Locate the cell with the specified text and output its [x, y] center coordinate. 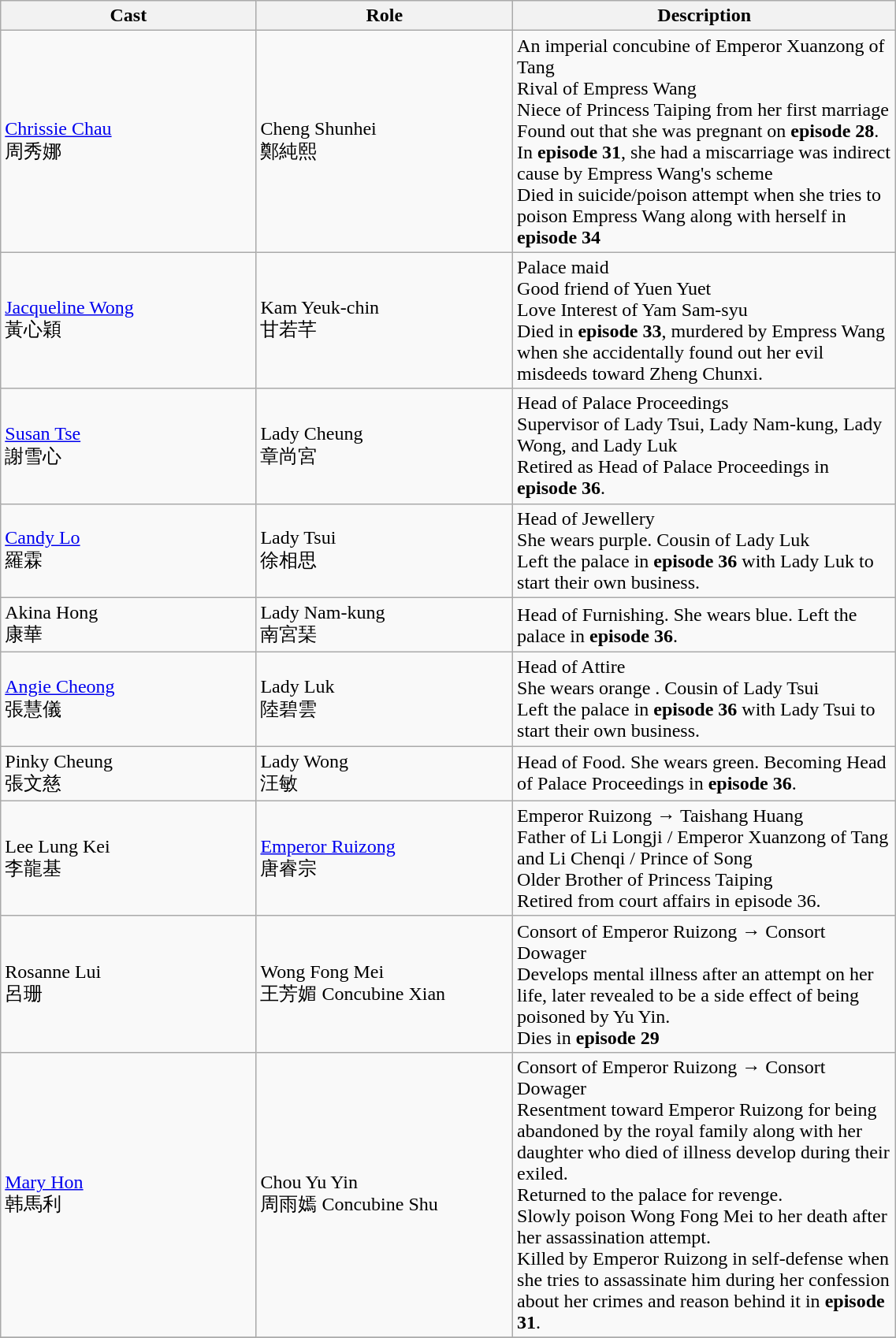
Chrissie Chau 周秀娜 [128, 142]
Head of Jewellery She wears purple. Cousin of Lady Luk Left the palace in episode 36 with Lady Luk to start their own business. [705, 550]
Emperor Ruizong 唐睿宗 [385, 858]
Kam Yeuk-chin 甘若芊 [385, 320]
Lady Nam-kung 南宮琹 [385, 625]
Head of Food. She wears green. Becoming Head of Palace Proceedings in episode 36. [705, 774]
Candy Lo 羅霖 [128, 550]
Chou Yu Yin 周雨嫣 Concubine Shu [385, 1195]
Lee Lung Kei 李龍基 [128, 858]
Head of Attire She wears orange . Cousin of Lady Tsui Left the palace in episode 36 with Lady Tsui to start their own business. [705, 700]
Susan Tse 謝雪心 [128, 446]
Jacqueline Wong黃心穎 [128, 320]
Lady Luk 陸碧雲 [385, 700]
Mary Hon 韩馬利 [128, 1195]
Cast [128, 16]
Head of Furnishing. She wears blue. Left the palace in episode 36. [705, 625]
Description [705, 16]
Lady Wong 汪敏 [385, 774]
Akina Hong 康華 [128, 625]
Wong Fong Mei 王芳媚 Concubine Xian [385, 983]
Rosanne Lui 呂珊 [128, 983]
Pinky Cheung張文慈 [128, 774]
Head of Palace Proceedings Supervisor of Lady Tsui, Lady Nam-kung, Lady Wong, and Lady Luk Retired as Head of Palace Proceedings in episode 36. [705, 446]
Cheng Shunhei 鄭純熙 [385, 142]
Lady Cheung 章尚宮 [385, 446]
Role [385, 16]
Angie Cheong張慧儀 [128, 700]
Lady Tsui 徐相思 [385, 550]
